Locate the cell with the specified text and output its [X, Y] center coordinate. 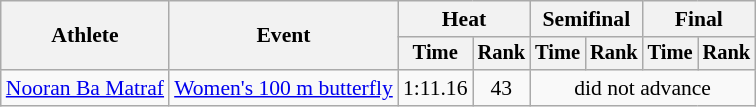
Heat [464, 19]
Semifinal [586, 19]
Nooran Ba Matraf [85, 88]
Women's 100 m butterfly [284, 88]
Event [284, 36]
1:11.16 [436, 88]
Final [699, 19]
Athlete [85, 36]
did not advance [642, 88]
43 [502, 88]
